Scan for the cell matching the given text and deliver its [x, y] coordinate at center. 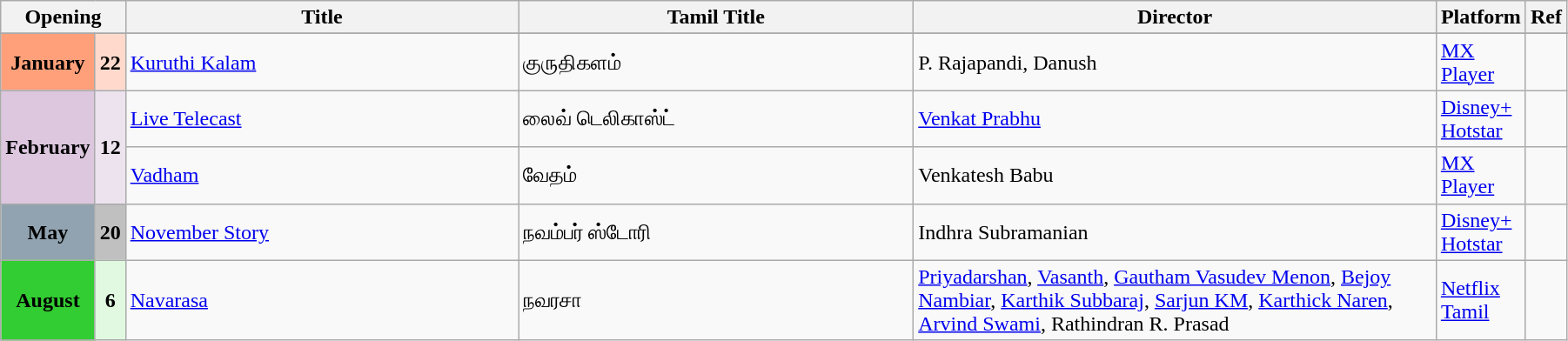
January [48, 63]
May [48, 231]
வேதம் [716, 176]
Indhra Subramanian [1175, 231]
நவம்பர் ஸ்டோரி [716, 231]
P. Rajapandi, Danush [1175, 63]
Ref [1545, 17]
November Story [322, 231]
Tamil Title [716, 17]
February [48, 147]
Platform [1481, 17]
லைவ் டெலிகாஸ்ட் [716, 118]
Title [322, 17]
Vadham [322, 176]
22 [110, 63]
August [48, 300]
நவரசா [716, 300]
Venkatesh Babu [1175, 176]
Navarasa [322, 300]
Director [1175, 17]
Kuruthi Kalam [322, 63]
குருதிகளம் [716, 63]
Opening [63, 17]
Venkat Prabhu [1175, 118]
Live Telecast [322, 118]
Netflix Tamil [1481, 300]
12 [110, 147]
20 [110, 231]
6 [110, 300]
Priyadarshan, Vasanth, Gautham Vasudev Menon, Bejoy Nambiar, Karthik Subbaraj, Sarjun KM, Karthick Naren, Arvind Swami, Rathindran R. Prasad [1175, 300]
